Extract the (x, y) coordinate from the center of the cell holding the provided text.  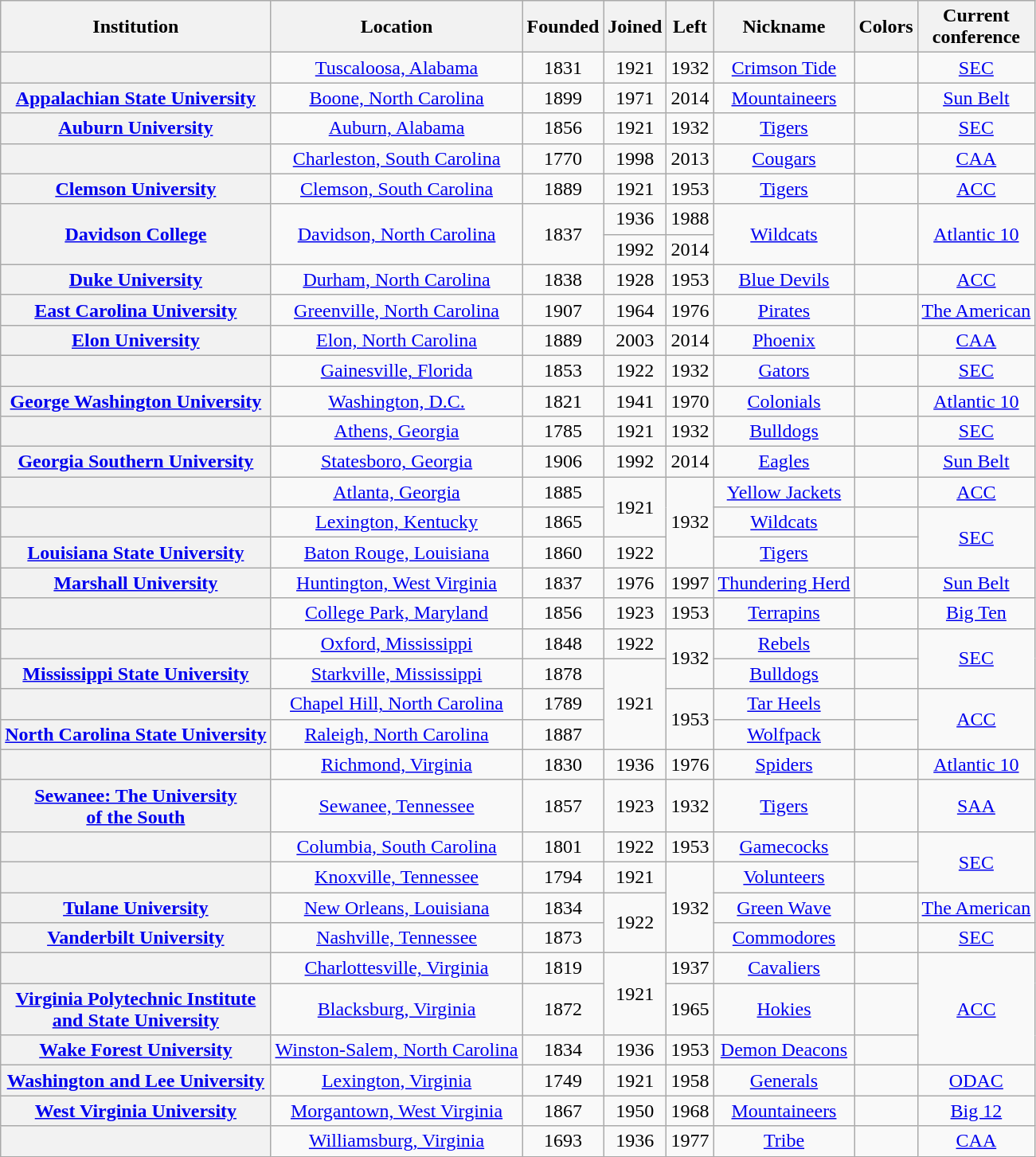
1838 (563, 279)
Knoxville, Tennessee (397, 877)
Chapel Hill, North Carolina (397, 704)
Nickname (784, 27)
1749 (563, 1081)
Duke University (135, 279)
Davidson College (135, 234)
1857 (563, 806)
Elon, North Carolina (397, 340)
West Virginia University (135, 1111)
Institution (135, 27)
Auburn, Alabama (397, 128)
Auburn University (135, 128)
1821 (563, 401)
Colonials (784, 401)
North Carolina State University (135, 734)
1819 (563, 968)
Clemson, South Carolina (397, 189)
Washington and Lee University (135, 1081)
Left (690, 27)
Tulane University (135, 907)
1794 (563, 877)
Columbia, South Carolina (397, 846)
Location (397, 27)
Founded (563, 27)
Statesboro, Georgia (397, 462)
Joined (635, 27)
Virginia Polytechnic Instituteand State University (135, 1010)
1971 (635, 98)
Cavaliers (784, 968)
ODAC (976, 1081)
Nashville, Tennessee (397, 938)
1878 (563, 674)
1906 (563, 462)
Wolfpack (784, 734)
1958 (690, 1081)
1941 (635, 401)
Baton Rouge, Louisiana (397, 553)
1964 (635, 310)
Hokies (784, 1010)
East Carolina University (135, 310)
Lexington, Kentucky (397, 522)
Big Ten (976, 613)
Atlanta, Georgia (397, 492)
Charlottesville, Virginia (397, 968)
Tribe (784, 1141)
1997 (690, 583)
Wake Forest University (135, 1050)
1853 (563, 370)
Tuscaloosa, Alabama (397, 68)
Clemson University (135, 189)
Davidson, North Carolina (397, 234)
Georgia Southern University (135, 462)
Mississippi State University (135, 674)
Oxford, Mississippi (397, 643)
Thundering Herd (784, 583)
1937 (690, 968)
Louisiana State University (135, 553)
1785 (563, 432)
Elon University (135, 340)
Colors (885, 27)
Appalachian State University (135, 98)
1887 (563, 734)
Crimson Tide (784, 68)
SAA (976, 806)
1950 (635, 1111)
Spiders (784, 764)
1831 (563, 68)
Gamecocks (784, 846)
Vanderbilt University (135, 938)
Sewanee, Tennessee (397, 806)
College Park, Maryland (397, 613)
Tar Heels (784, 704)
Eagles (784, 462)
Gators (784, 370)
Currentconference (976, 27)
Terrapins (784, 613)
1801 (563, 846)
2013 (690, 158)
Cougars (784, 158)
1830 (563, 764)
Blue Devils (784, 279)
Greenville, North Carolina (397, 310)
Phoenix (784, 340)
1885 (563, 492)
Demon Deacons (784, 1050)
Raleigh, North Carolina (397, 734)
Lexington, Virginia (397, 1081)
1867 (563, 1111)
1848 (563, 643)
Yellow Jackets (784, 492)
1872 (563, 1010)
Commodores (784, 938)
Washington, D.C. (397, 401)
Big 12 (976, 1111)
Gainesville, Florida (397, 370)
1988 (690, 219)
1693 (563, 1141)
Durham, North Carolina (397, 279)
Green Wave (784, 907)
George Washington University (135, 401)
1865 (563, 522)
1789 (563, 704)
Marshall University (135, 583)
Rebels (784, 643)
1928 (635, 279)
1965 (690, 1010)
Volunteers (784, 877)
Williamsburg, Virginia (397, 1141)
Winston-Salem, North Carolina (397, 1050)
Generals (784, 1081)
2003 (635, 340)
Richmond, Virginia (397, 764)
1873 (563, 938)
1998 (635, 158)
1970 (690, 401)
Boone, North Carolina (397, 98)
Sewanee: The Universityof the South (135, 806)
Huntington, West Virginia (397, 583)
1899 (563, 98)
Morgantown, West Virginia (397, 1111)
Athens, Georgia (397, 432)
Charleston, South Carolina (397, 158)
1968 (690, 1111)
Blacksburg, Virginia (397, 1010)
1860 (563, 553)
Starkville, Mississippi (397, 674)
New Orleans, Louisiana (397, 907)
Pirates (784, 310)
1977 (690, 1141)
1907 (563, 310)
1770 (563, 158)
